Scan for the cell matching the given text and deliver its (x, y) coordinate at center. 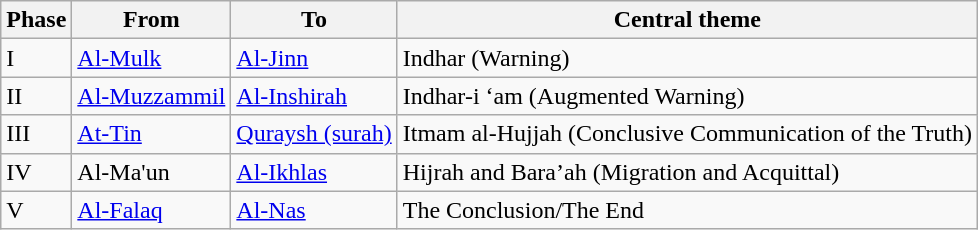
IV (36, 172)
Al-Nas (314, 210)
Al-Falaq (152, 210)
The Conclusion/The End (687, 210)
Al-Ikhlas (314, 172)
Hijrah and Bara’ah (Migration and Acquittal) (687, 172)
Al-Mulk (152, 58)
Itmam al-Hujjah (Conclusive Communication of the Truth) (687, 134)
From (152, 20)
Central theme (687, 20)
V (36, 210)
Al-Jinn (314, 58)
III (36, 134)
I (36, 58)
Indhar (Warning) (687, 58)
Phase (36, 20)
Al-Inshirah (314, 96)
To (314, 20)
Indhar-i ‘am (Augmented Warning) (687, 96)
Al-Ma'un (152, 172)
At-Tin (152, 134)
Quraysh (surah) (314, 134)
Al-Muzzammil (152, 96)
II (36, 96)
